Locate the cell with the specified text and output its (x, y) center coordinate. 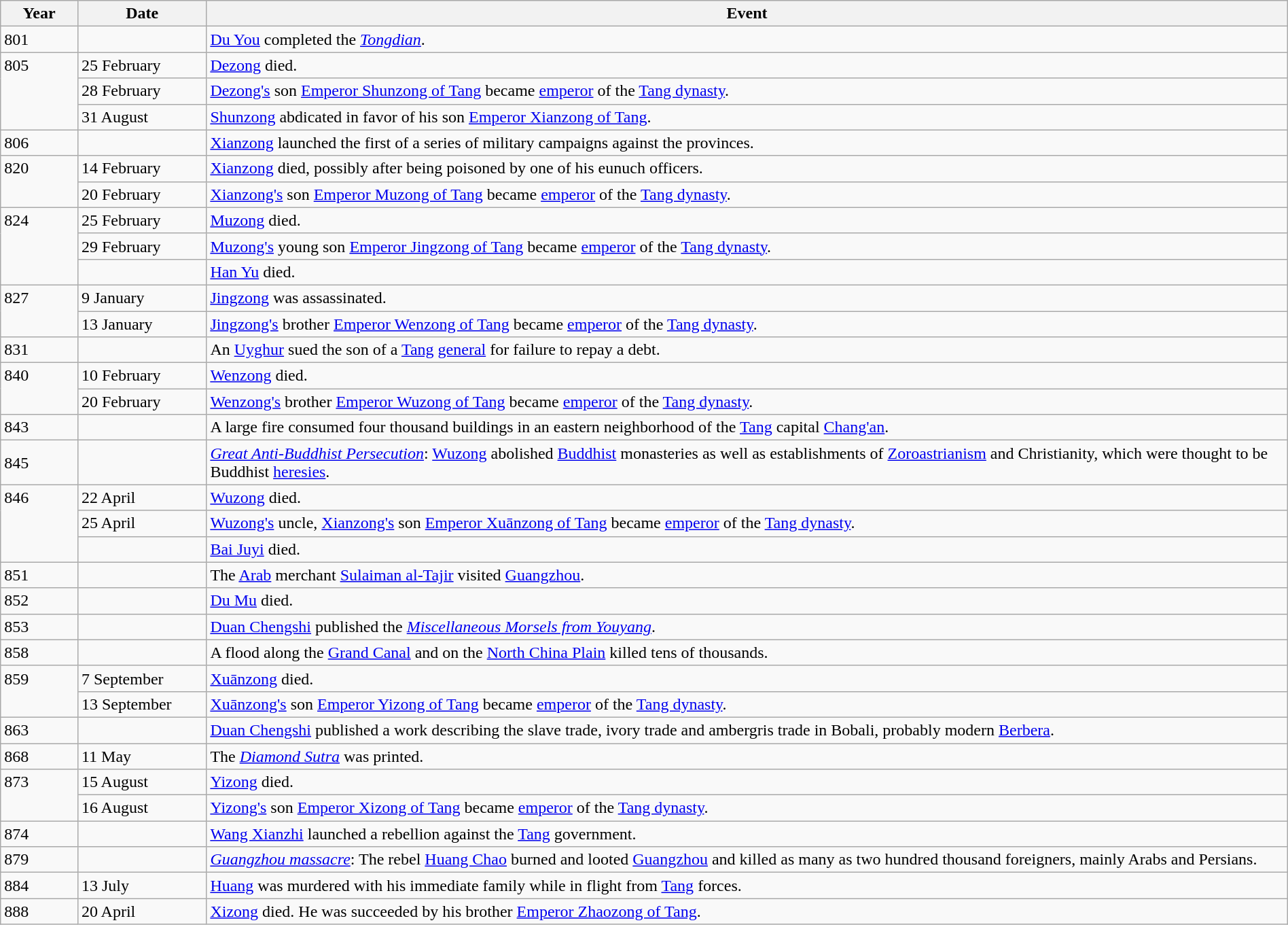
Wuzong died. (747, 498)
Duan Chengshi published a work describing the slave trade, ivory trade and ambergris trade in Bobali, probably modern Berbera. (747, 730)
22 April (141, 498)
852 (39, 601)
14 February (141, 169)
16 August (141, 808)
888 (39, 911)
9 January (141, 298)
Duan Chengshi published the Miscellaneous Morsels from Youyang. (747, 627)
A flood along the Grand Canal and on the North China Plain killed tens of thousands. (747, 652)
845 (39, 462)
868 (39, 756)
Shunzong abdicated in favor of his son Emperor Xianzong of Tang. (747, 117)
The Diamond Sutra was printed. (747, 756)
Dezong's son Emperor Shunzong of Tang became emperor of the Tang dynasty. (747, 91)
Muzong died. (747, 220)
Du Mu died. (747, 601)
Bai Juyi died. (747, 549)
The Arab merchant Sulaiman al-Tajir visited Guangzhou. (747, 575)
31 August (141, 117)
Yizong died. (747, 782)
853 (39, 627)
25 April (141, 523)
An Uyghur sued the son of a Tang general for failure to repay a debt. (747, 350)
Jingzong's brother Emperor Wenzong of Tang became emperor of the Tang dynasty. (747, 324)
Wang Xianzhi launched a rebellion against the Tang government. (747, 834)
13 September (141, 704)
Xianzong died, possibly after being poisoned by one of his eunuch officers. (747, 169)
Yizong's son Emperor Xizong of Tang became emperor of the Tang dynasty. (747, 808)
13 January (141, 324)
15 August (141, 782)
859 (39, 691)
Wenzong's brother Emperor Wuzong of Tang became emperor of the Tang dynasty. (747, 402)
Xuānzong died. (747, 678)
Xuānzong's son Emperor Yizong of Tang became emperor of the Tang dynasty. (747, 704)
Wuzong's uncle, Xianzong's son Emperor Xuānzong of Tang became emperor of the Tang dynasty. (747, 523)
863 (39, 730)
Wenzong died. (747, 376)
874 (39, 834)
Xizong died. He was succeeded by his brother Emperor Zhaozong of Tang. (747, 911)
858 (39, 652)
Date (141, 14)
843 (39, 427)
824 (39, 246)
10 February (141, 376)
A large fire consumed four thousand buildings in an eastern neighborhood of the Tang capital Chang'an. (747, 427)
Xianzong launched the first of a series of military campaigns against the provinces. (747, 143)
831 (39, 350)
13 July (141, 886)
Dezong died. (747, 65)
846 (39, 523)
801 (39, 39)
873 (39, 795)
Year (39, 14)
Muzong's young son Emperor Jingzong of Tang became emperor of the Tang dynasty. (747, 246)
20 April (141, 911)
Jingzong was assassinated. (747, 298)
827 (39, 311)
851 (39, 575)
884 (39, 886)
806 (39, 143)
28 February (141, 91)
879 (39, 860)
805 (39, 91)
11 May (141, 756)
Huang was murdered with his immediate family while in flight from Tang forces. (747, 886)
Xianzong's son Emperor Muzong of Tang became emperor of the Tang dynasty. (747, 194)
Event (747, 14)
29 February (141, 246)
7 September (141, 678)
820 (39, 181)
840 (39, 389)
Du You completed the Tongdian. (747, 39)
Han Yu died. (747, 272)
